Find where the given text appears and provide that cell's center as [x, y] coordinate. 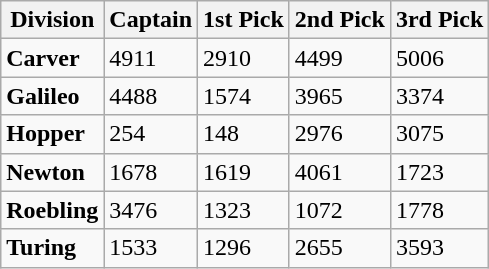
Hopper [52, 134]
1296 [244, 248]
1778 [439, 210]
1678 [151, 172]
3rd Pick [439, 20]
1619 [244, 172]
1323 [244, 210]
1st Pick [244, 20]
1574 [244, 96]
2976 [340, 134]
4488 [151, 96]
Newton [52, 172]
3075 [439, 134]
2910 [244, 58]
254 [151, 134]
5006 [439, 58]
148 [244, 134]
1533 [151, 248]
3965 [340, 96]
Roebling [52, 210]
3593 [439, 248]
1723 [439, 172]
Division [52, 20]
Carver [52, 58]
3374 [439, 96]
2655 [340, 248]
2nd Pick [340, 20]
Galileo [52, 96]
1072 [340, 210]
4061 [340, 172]
3476 [151, 210]
Captain [151, 20]
4911 [151, 58]
Turing [52, 248]
4499 [340, 58]
